Provide the (x, y) coordinate of the cell's center where the given text is located.  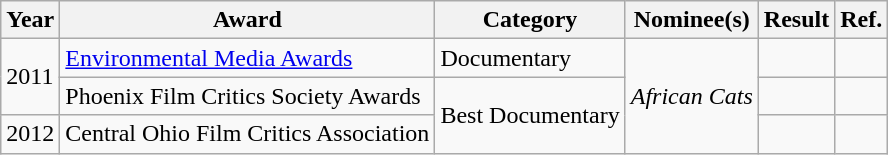
Documentary (530, 58)
Environmental Media Awards (248, 58)
Central Ohio Film Critics Association (248, 134)
Ref. (862, 20)
2011 (30, 77)
Category (530, 20)
Year (30, 20)
Best Documentary (530, 115)
Phoenix Film Critics Society Awards (248, 96)
Award (248, 20)
African Cats (692, 96)
2012 (30, 134)
Result (796, 20)
Nominee(s) (692, 20)
